Find where the given text appears and provide that cell's center as (x, y) coordinate. 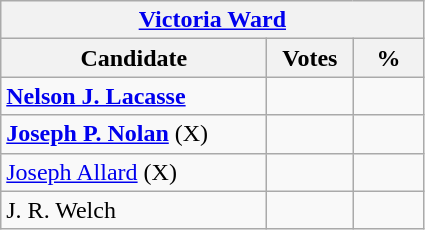
Joseph Allard (X) (134, 172)
J. R. Welch (134, 210)
Victoria Ward (212, 20)
Nelson J. Lacasse (134, 96)
% (388, 58)
Votes (310, 58)
Joseph P. Nolan (X) (134, 134)
Candidate (134, 58)
